Search for the cell housing the specified text and yield its [x, y] center coordinate. 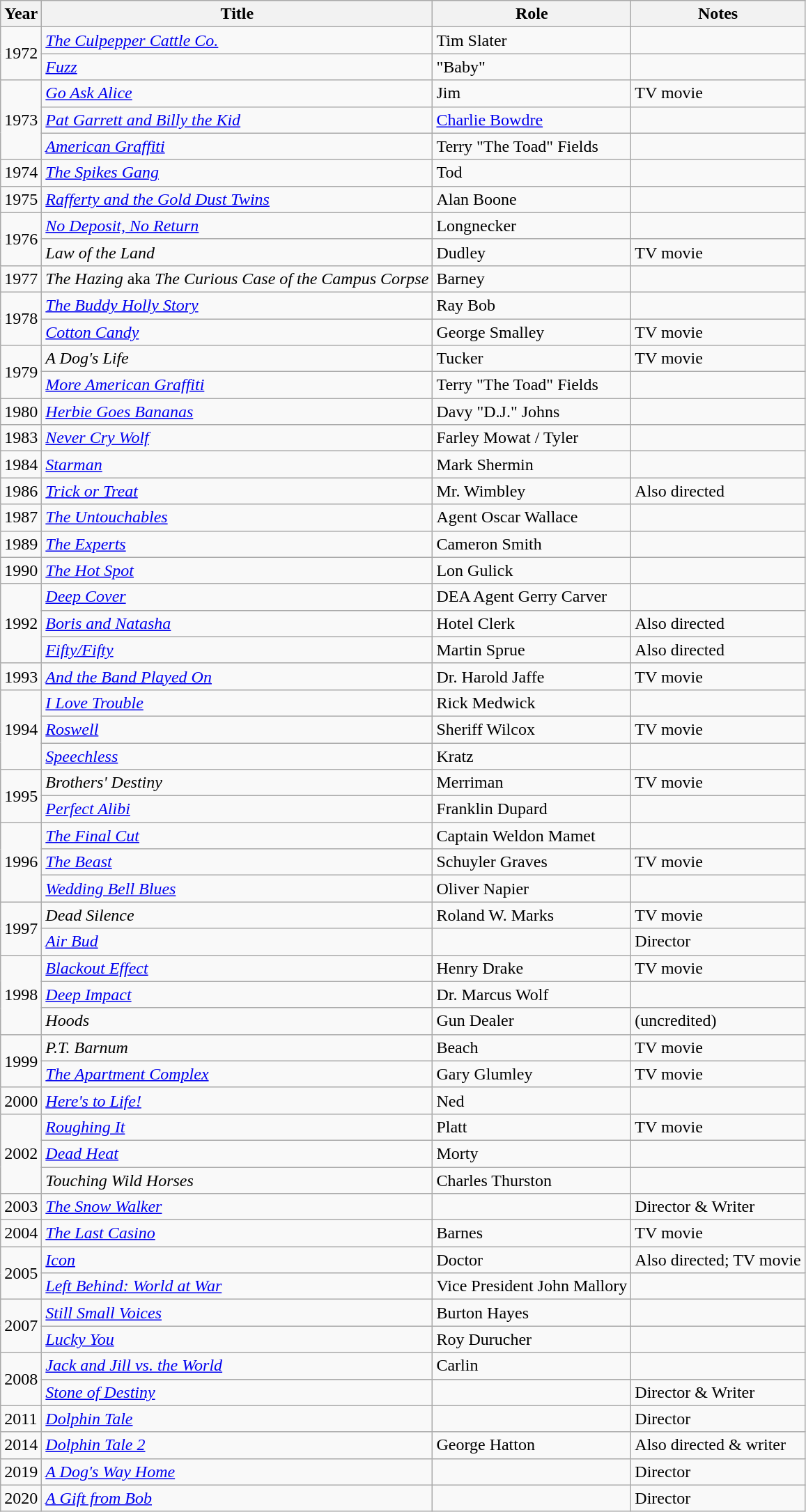
2008 [21, 1379]
The Culpepper Cattle Co. [237, 40]
Cotton Candy [237, 332]
Roughing It [237, 1127]
Hotel Clerk [532, 623]
The Snow Walker [237, 1207]
The Experts [237, 544]
Morty [532, 1153]
Ned [532, 1100]
Stone of Destiny [237, 1392]
Alan Boone [532, 199]
1989 [21, 544]
The Last Casino [237, 1233]
Fifty/Fifty [237, 650]
The Hot Spot [237, 570]
Wedding Bell Blues [237, 889]
I Love Trouble [237, 703]
Tucker [532, 359]
Perfect Alibi [237, 809]
Dr. Harold Jaffe [532, 676]
1996 [21, 862]
Oliver Napier [532, 889]
Beach [532, 1047]
Air Bud [237, 942]
Mark Shermin [532, 465]
1992 [21, 623]
2011 [21, 1419]
A Gift from Bob [237, 1498]
Trick or Treat [237, 491]
Dr. Marcus Wolf [532, 995]
1986 [21, 491]
Left Behind: World at War [237, 1286]
Roy Durucher [532, 1339]
1995 [21, 796]
1998 [21, 995]
The Untouchables [237, 517]
2000 [21, 1100]
Law of the Land [237, 252]
1979 [21, 372]
A Dog's Life [237, 359]
1987 [21, 517]
1972 [21, 54]
"Baby" [532, 67]
Platt [532, 1127]
2004 [21, 1233]
Franklin Dupard [532, 809]
1978 [21, 318]
2002 [21, 1153]
Dudley [532, 252]
Rick Medwick [532, 703]
Blackout Effect [237, 968]
Icon [237, 1260]
Merriman [532, 783]
Dead Silence [237, 915]
Role [532, 14]
1997 [21, 928]
Also directed; TV movie [718, 1260]
Brothers' Destiny [237, 783]
1973 [21, 120]
Doctor [532, 1260]
The Beast [237, 862]
Longnecker [532, 226]
Farley Mowat / Tyler [532, 438]
Lucky You [237, 1339]
1974 [21, 173]
Schuyler Graves [532, 862]
1984 [21, 465]
Touching Wild Horses [237, 1180]
1976 [21, 239]
Roland W. Marks [532, 915]
Carlin [532, 1366]
Davy "D.J." Johns [532, 412]
Dolphin Tale 2 [237, 1445]
Deep Cover [237, 597]
1993 [21, 676]
American Graffiti [237, 146]
Tod [532, 173]
1999 [21, 1061]
Charles Thurston [532, 1180]
Gary Glumley [532, 1074]
Deep Impact [237, 995]
The Hazing aka The Curious Case of the Campus Corpse [237, 279]
DEA Agent Gerry Carver [532, 597]
Rafferty and the Gold Dust Twins [237, 199]
Sheriff Wilcox [532, 729]
George Smalley [532, 332]
1977 [21, 279]
Dead Heat [237, 1153]
Dolphin Tale [237, 1419]
Pat Garrett and Billy the Kid [237, 120]
Boris and Natasha [237, 623]
2019 [21, 1472]
More American Graffiti [237, 385]
Cameron Smith [532, 544]
Mr. Wimbley [532, 491]
2005 [21, 1273]
Fuzz [237, 67]
(uncredited) [718, 1021]
Speechless [237, 756]
Year [21, 14]
Agent Oscar Wallace [532, 517]
Martin Sprue [532, 650]
Henry Drake [532, 968]
Jim [532, 93]
Go Ask Alice [237, 93]
Never Cry Wolf [237, 438]
Ray Bob [532, 305]
1975 [21, 199]
2007 [21, 1326]
Also directed & writer [718, 1445]
The Buddy Holly Story [237, 305]
Kratz [532, 756]
2003 [21, 1207]
Burton Hayes [532, 1313]
Notes [718, 14]
And the Band Played On [237, 676]
1983 [21, 438]
Herbie Goes Bananas [237, 412]
Title [237, 14]
1990 [21, 570]
The Spikes Gang [237, 173]
Captain Weldon Mamet [532, 836]
Lon Gulick [532, 570]
Still Small Voices [237, 1313]
Charlie Bowdre [532, 120]
Barney [532, 279]
The Apartment Complex [237, 1074]
1994 [21, 729]
2014 [21, 1445]
Gun Dealer [532, 1021]
Hoods [237, 1021]
George Hatton [532, 1445]
P.T. Barnum [237, 1047]
Vice President John Mallory [532, 1286]
Here's to Life! [237, 1100]
Roswell [237, 729]
2020 [21, 1498]
1980 [21, 412]
Barnes [532, 1233]
Jack and Jill vs. the World [237, 1366]
The Final Cut [237, 836]
Tim Slater [532, 40]
No Deposit, No Return [237, 226]
A Dog's Way Home [237, 1472]
Starman [237, 465]
